Pinpoint the cell where the given text exists, returning its [X, Y] midpoint coordinate. 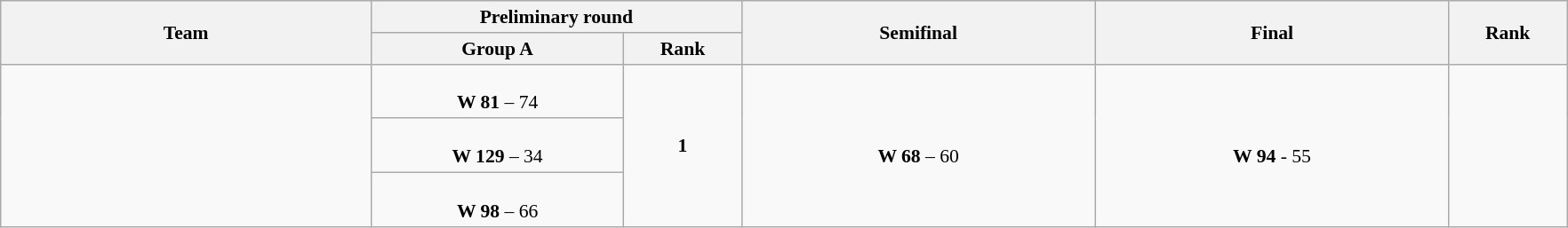
Group A [498, 49]
1 [683, 145]
W 98 – 66 [498, 200]
W 68 – 60 [918, 145]
Preliminary round [556, 17]
Semifinal [918, 32]
Final [1272, 32]
W 129 – 34 [498, 145]
W 81 – 74 [498, 90]
Team [187, 32]
W 94 - 55 [1272, 145]
